Detect which cell encompasses the target text, then output its [x, y] center coordinate. 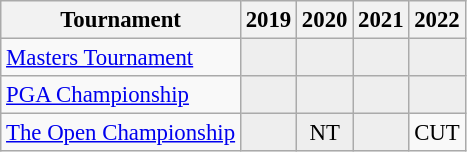
Masters Tournament [121, 58]
2022 [437, 20]
PGA Championship [121, 95]
2021 [381, 20]
Tournament [121, 20]
2019 [268, 20]
2020 [325, 20]
CUT [437, 133]
NT [325, 133]
The Open Championship [121, 133]
